Capture the cell that displays the provided text and extract its (x, y) central coordinate. 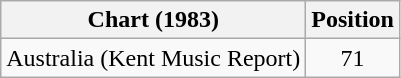
71 (353, 58)
Position (353, 20)
Chart (1983) (154, 20)
Australia (Kent Music Report) (154, 58)
